Provide the (X, Y) coordinate of the cell's center where the given text is located.  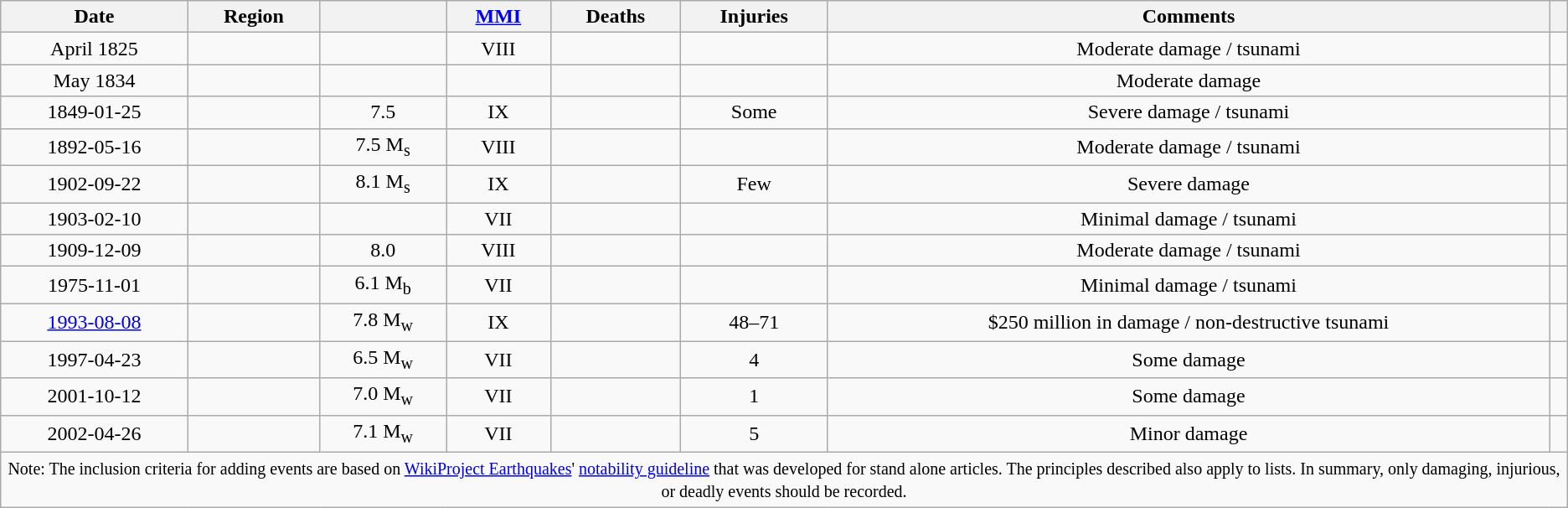
6.5 Mw (384, 359)
Severe damage / tsunami (1189, 112)
48–71 (754, 322)
1909-12-09 (94, 251)
6.1 Mb (384, 285)
Few (754, 184)
Region (254, 17)
5 (754, 433)
1849-01-25 (94, 112)
Severe damage (1189, 184)
Injuries (754, 17)
7.0 Mw (384, 397)
MMI (499, 17)
Minor damage (1189, 433)
Moderate damage (1189, 80)
7.5 Ms (384, 147)
1903-02-10 (94, 219)
April 1825 (94, 49)
8.1 Ms (384, 184)
1993-08-08 (94, 322)
1902-09-22 (94, 184)
1997-04-23 (94, 359)
1892-05-16 (94, 147)
May 1834 (94, 80)
7.5 (384, 112)
Comments (1189, 17)
Some (754, 112)
1 (754, 397)
8.0 (384, 251)
7.1 Mw (384, 433)
1975-11-01 (94, 285)
Deaths (615, 17)
2002-04-26 (94, 433)
Date (94, 17)
2001-10-12 (94, 397)
$250 million in damage / non-destructive tsunami (1189, 322)
7.8 Mw (384, 322)
4 (754, 359)
